Return [X, Y] of the center of cell containing provided text 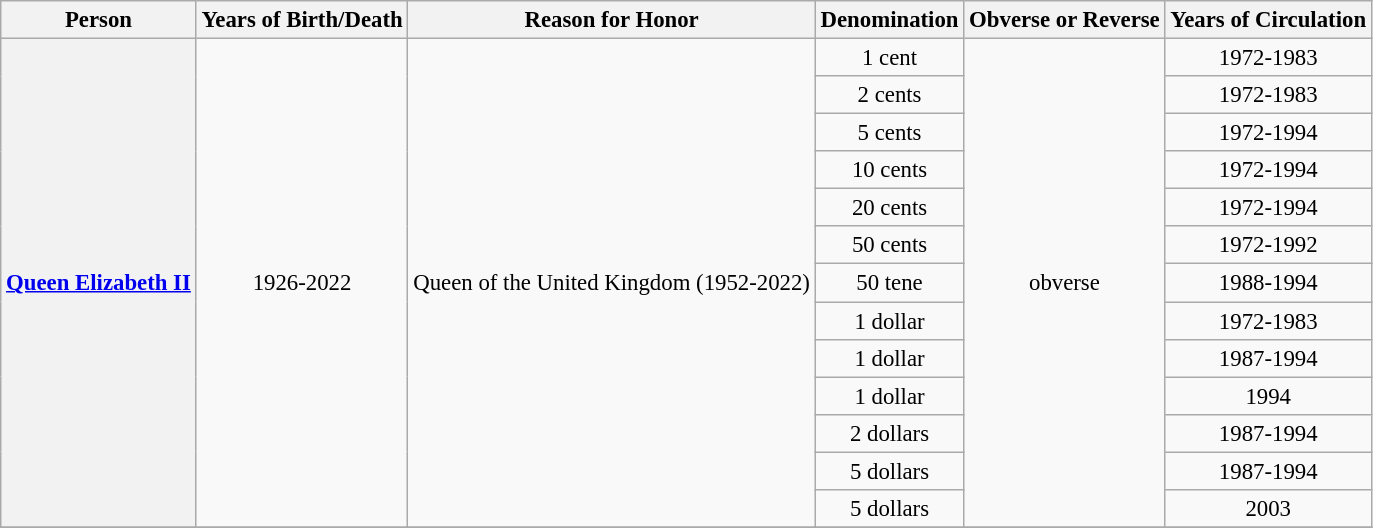
1972-1992 [1268, 245]
2003 [1268, 509]
Years of Circulation [1268, 20]
1 cent [890, 58]
50 cents [890, 245]
Obverse or Reverse [1064, 20]
5 cents [890, 133]
Reason for Honor [612, 20]
Queen Elizabeth II [98, 284]
Person [98, 20]
2 cents [890, 95]
2 dollars [890, 433]
50 tene [890, 283]
Years of Birth/Death [302, 20]
Denomination [890, 20]
10 cents [890, 170]
1926-2022 [302, 284]
1994 [1268, 396]
obverse [1064, 284]
Queen of the United Kingdom (1952-2022) [612, 284]
20 cents [890, 208]
1988-1994 [1268, 283]
